Find where the given text appears and provide that cell's center as (X, Y) coordinate. 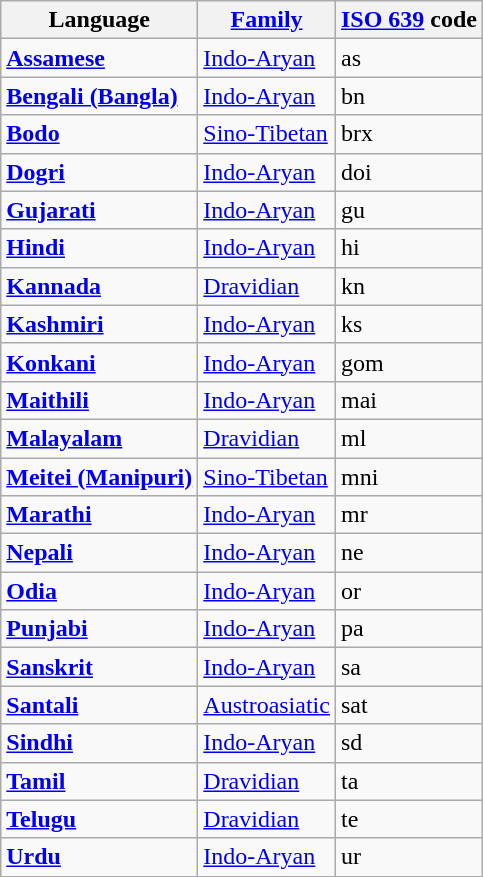
sa (408, 667)
ml (408, 438)
Sanskrit (100, 667)
Meitei (Manipuri) (100, 477)
or (408, 591)
ne (408, 553)
Gujarati (100, 210)
ks (408, 324)
Konkani (100, 362)
Nepali (100, 553)
mai (408, 400)
mni (408, 477)
ur (408, 857)
Maithili (100, 400)
brx (408, 134)
Family (267, 20)
doi (408, 172)
sd (408, 743)
Bodo (100, 134)
kn (408, 286)
Odia (100, 591)
Malayalam (100, 438)
Assamese (100, 58)
ta (408, 781)
Sindhi (100, 743)
gom (408, 362)
hi (408, 248)
Austroasiatic (267, 705)
bn (408, 96)
Bengali (Bangla) (100, 96)
te (408, 819)
Dogri (100, 172)
sat (408, 705)
ISO 639 code (408, 20)
Punjabi (100, 629)
Santali (100, 705)
Kashmiri (100, 324)
gu (408, 210)
Hindi (100, 248)
Kannada (100, 286)
as (408, 58)
Urdu (100, 857)
Telugu (100, 819)
mr (408, 515)
Tamil (100, 781)
pa (408, 629)
Language (100, 20)
Marathi (100, 515)
